Search for the cell housing the specified text and yield its [x, y] center coordinate. 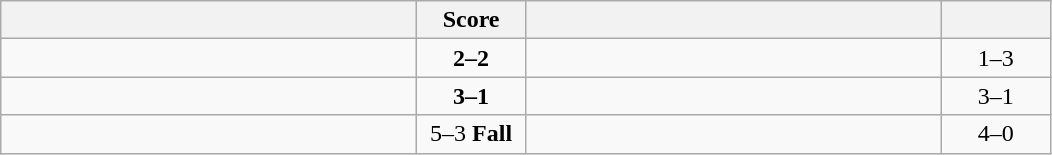
Score [472, 20]
4–0 [996, 134]
2–2 [472, 58]
1–3 [996, 58]
5–3 Fall [472, 134]
